Detect which cell encompasses the target text, then output its [x, y] center coordinate. 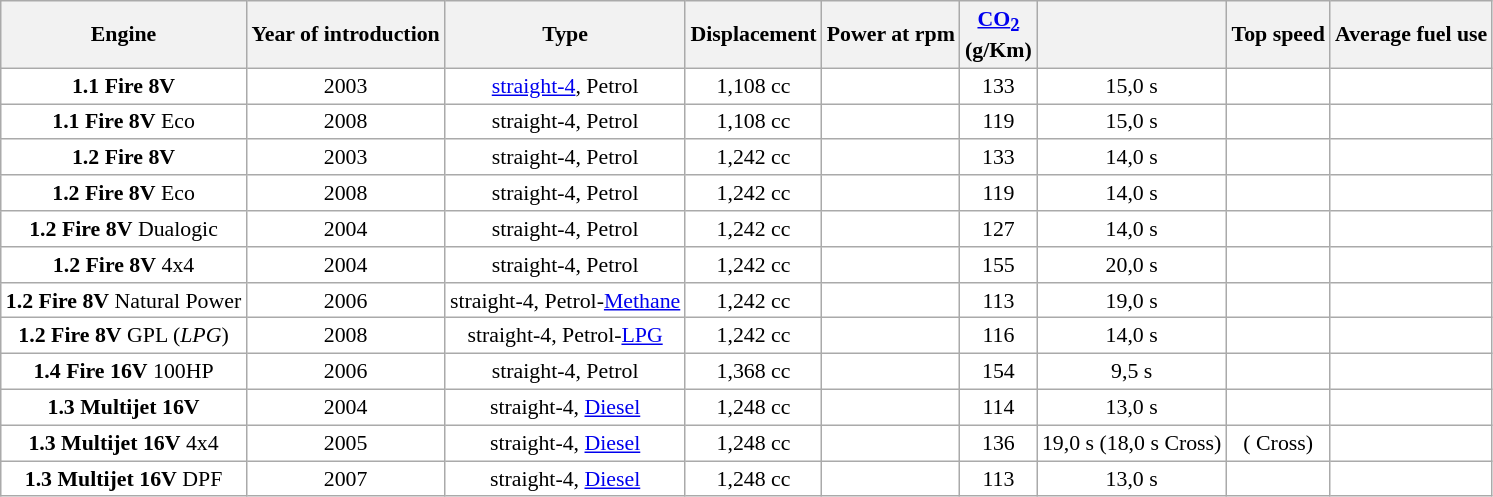
1.1 Fire 8V Eco [124, 121]
19,0 s [1132, 300]
9,5 s [1132, 371]
19,0 s (18,0 s Cross) [1132, 443]
Year of introduction [346, 34]
155 [998, 264]
154 [998, 371]
1,368 cc [753, 371]
1.2 Fire 8V GPL (LPG) [124, 335]
straight-4, Petrol-LPG [566, 335]
1.3 Multijet 16V 4x4 [124, 443]
20,0 s [1132, 264]
Average fuel use [1412, 34]
1.2 Fire 8V Dualogic [124, 228]
127 [998, 228]
Type [566, 34]
1.3 Multijet 16V [124, 407]
2007 [346, 478]
1.2 Fire 8V Eco [124, 193]
straight-4, Petrol-Methane [566, 300]
CO2 (g/Km) [998, 34]
( Cross) [1278, 443]
Displacement [753, 34]
1.4 Fire 16V 100HP [124, 371]
1.2 Fire 8V [124, 157]
Power at rpm [891, 34]
2005 [346, 443]
1.1 Fire 8V [124, 85]
136 [998, 443]
1.3 Multijet 16V DPF [124, 478]
Top speed [1278, 34]
114 [998, 407]
Engine [124, 34]
116 [998, 335]
1.2 Fire 8V 4x4 [124, 264]
1.2 Fire 8V Natural Power [124, 300]
